Search for the cell housing the specified text and yield its (x, y) center coordinate. 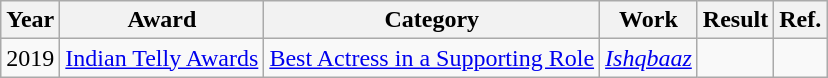
Indian Telly Awards (162, 58)
Award (162, 20)
2019 (30, 58)
Ishqbaaz (649, 58)
Year (30, 20)
Category (432, 20)
Work (649, 20)
Result (735, 20)
Ref. (800, 20)
Best Actress in a Supporting Role (432, 58)
